Scan for the cell matching the given text and deliver its (x, y) coordinate at center. 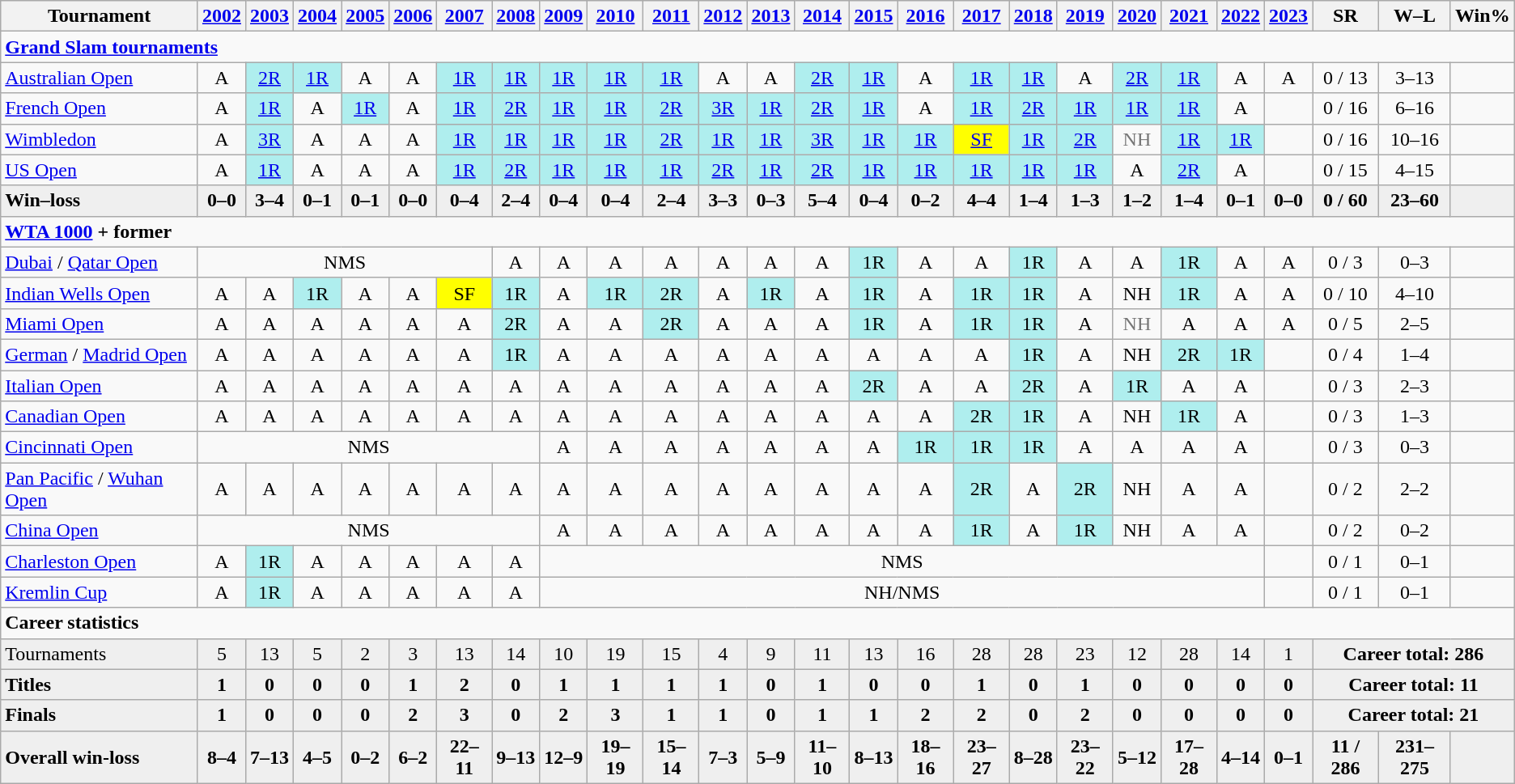
0 / 10 (1346, 293)
Italian Open (100, 386)
0 / 15 (1346, 170)
2022 (1241, 16)
2011 (672, 16)
Career statistics (757, 623)
8–4 (222, 757)
US Open (100, 170)
7–13 (269, 757)
Australian Open (100, 78)
Titles (100, 684)
China Open (100, 531)
4 (724, 654)
3–3 (724, 201)
2012 (724, 16)
2020 (1136, 16)
Tournaments (100, 654)
2002 (222, 16)
Canadian Open (100, 417)
Wimbledon (100, 139)
2015 (874, 16)
12 (1136, 654)
22–11 (465, 757)
9–13 (516, 757)
0 / 4 (1346, 354)
2010 (615, 16)
SR (1346, 16)
2006 (413, 16)
5–9 (770, 757)
2013 (770, 16)
6–16 (1415, 108)
Career total: 286 (1414, 654)
2018 (1033, 16)
23 (1084, 654)
11–10 (822, 757)
5–12 (1136, 757)
15 (672, 654)
8–13 (874, 757)
23–60 (1415, 201)
2004 (317, 16)
Grand Slam tournaments (757, 47)
Indian Wells Open (100, 293)
2007 (465, 16)
2023 (1288, 16)
15–14 (672, 757)
2–2 (1415, 489)
1–2 (1136, 201)
Tournament (100, 16)
2016 (926, 16)
2019 (1084, 16)
German / Madrid Open (100, 354)
23–27 (981, 757)
23–22 (1084, 757)
W–L (1415, 16)
Career total: 11 (1414, 684)
Win–loss (100, 201)
5–4 (822, 201)
4–15 (1415, 170)
2008 (516, 16)
4–10 (1415, 293)
231–275 (1415, 757)
2–3 (1415, 386)
10–16 (1415, 139)
19 (615, 654)
6–2 (413, 757)
12–9 (563, 757)
19–19 (615, 757)
17–28 (1188, 757)
Pan Pacific / Wuhan Open (100, 489)
Finals (100, 715)
French Open (100, 108)
10 (563, 654)
2017 (981, 16)
2009 (563, 16)
16 (926, 654)
4–5 (317, 757)
18–16 (926, 757)
3–13 (1415, 78)
4–14 (1241, 757)
11 (822, 654)
Win% (1483, 16)
7–3 (724, 757)
2–5 (1415, 324)
2021 (1188, 16)
0 / 60 (1346, 201)
Dubai / Qatar Open (100, 262)
4–4 (981, 201)
Miami Open (100, 324)
8–28 (1033, 757)
2003 (269, 16)
Cincinnati Open (100, 447)
0 / 13 (1346, 78)
2014 (822, 16)
Charleston Open (100, 562)
Overall win-loss (100, 757)
0 / 5 (1346, 324)
Career total: 21 (1414, 715)
3–4 (269, 201)
2005 (366, 16)
9 (770, 654)
11 / 286 (1346, 757)
Kremlin Cup (100, 592)
WTA 1000 + former (757, 231)
NH/NMS (902, 592)
